Find where the given text appears and provide that cell's center as [X, Y] coordinate. 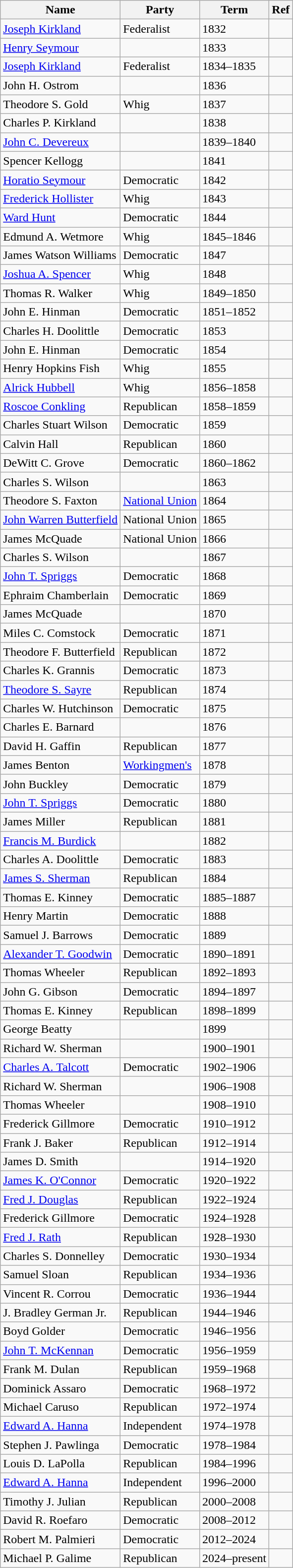
John Warren Butterfield [60, 519]
1959–1968 [234, 1369]
1868 [234, 576]
Stephen J. Pawlinga [60, 1445]
Vincent R. Corrou [60, 1294]
1836 [234, 85]
1944–1946 [234, 1313]
1863 [234, 482]
Party [160, 10]
Charles Stuart Wilson [60, 425]
2000–2008 [234, 1502]
1869 [234, 595]
Joshua A. Spencer [60, 274]
1894–1897 [234, 992]
Fred J. Douglas [60, 1199]
James Benton [60, 765]
Theodore S. Gold [60, 104]
1974–1978 [234, 1426]
1902–1906 [234, 1067]
Samuel Sloan [60, 1275]
1832 [234, 29]
1889 [234, 935]
1880 [234, 803]
Charles H. Doolittle [60, 331]
1912–1914 [234, 1142]
1914–1920 [234, 1162]
1874 [234, 690]
Robert M. Palmieri [60, 1539]
Charles S. Donnelley [60, 1256]
1972–1974 [234, 1407]
1881 [234, 821]
1860–1862 [234, 463]
1872 [234, 652]
Ward Hunt [60, 217]
1946–1956 [234, 1331]
2024–present [234, 1558]
Frank M. Dulan [60, 1369]
1871 [234, 633]
James Miller [60, 821]
1888 [234, 916]
Michael Caruso [60, 1407]
J. Bradley German Jr. [60, 1313]
James D. Smith [60, 1162]
1873 [234, 671]
Henry Hopkins Fish [60, 369]
Ref [281, 10]
1854 [234, 350]
1845–1846 [234, 237]
1930–1934 [234, 1256]
Michael P. Galime [60, 1558]
Miles C. Comstock [60, 633]
1899 [234, 1029]
1851–1852 [234, 312]
Louis D. LaPolla [60, 1464]
David R. Roefaro [60, 1520]
Frank J. Baker [60, 1142]
1849–1850 [234, 293]
Dominick Assaro [60, 1388]
1892–1893 [234, 973]
1875 [234, 708]
1910–1912 [234, 1124]
Boyd Golder [60, 1331]
1833 [234, 48]
John Buckley [60, 784]
Charles E. Barnard [60, 727]
1865 [234, 519]
Alrick Hubbell [60, 387]
Charles P. Kirkland [60, 123]
1844 [234, 217]
Spencer Kellogg [60, 161]
1855 [234, 369]
James K. O'Connor [60, 1181]
1859 [234, 425]
1922–1924 [234, 1199]
David H. Gaffin [60, 746]
Roscoe Conkling [60, 406]
1870 [234, 614]
Theodore S. Sayre [60, 690]
1908–1910 [234, 1105]
Charles W. Hutchinson [60, 708]
Thomas R. Walker [60, 293]
Alexander T. Goodwin [60, 954]
1847 [234, 255]
Calvin Hall [60, 444]
Fred J. Rath [60, 1237]
1883 [234, 860]
1885–1887 [234, 897]
1996–2000 [234, 1483]
Charles K. Grannis [60, 671]
1968–1972 [234, 1388]
1956–1959 [234, 1350]
1842 [234, 180]
1978–1984 [234, 1445]
Ephraim Chamberlain [60, 595]
Workingmen's [160, 765]
2012–2024 [234, 1539]
1843 [234, 198]
1839–1840 [234, 142]
1924–1928 [234, 1218]
1882 [234, 841]
1853 [234, 331]
DeWitt C. Grove [60, 463]
Henry Seymour [60, 48]
2008–2012 [234, 1520]
1928–1930 [234, 1237]
John G. Gibson [60, 992]
1848 [234, 274]
1984–1996 [234, 1464]
1837 [234, 104]
Horatio Seymour [60, 180]
Samuel J. Barrows [60, 935]
1841 [234, 161]
Henry Martin [60, 916]
1864 [234, 501]
1838 [234, 123]
Edmund A. Wetmore [60, 237]
Francis M. Burdick [60, 841]
1878 [234, 765]
1860 [234, 444]
Frederick Hollister [60, 198]
1834–1835 [234, 66]
1858–1859 [234, 406]
1884 [234, 878]
1920–1922 [234, 1181]
1934–1936 [234, 1275]
1900–1901 [234, 1048]
1879 [234, 784]
Term [234, 10]
James Watson Williams [60, 255]
1856–1858 [234, 387]
1867 [234, 558]
1877 [234, 746]
Timothy J. Julian [60, 1502]
John H. Ostrom [60, 85]
John C. Devereux [60, 142]
John T. McKennan [60, 1350]
Charles A. Doolittle [60, 860]
1890–1891 [234, 954]
1866 [234, 538]
1898–1899 [234, 1010]
James S. Sherman [60, 878]
1876 [234, 727]
1906–1908 [234, 1086]
George Beatty [60, 1029]
Theodore S. Faxton [60, 501]
Name [60, 10]
1936–1944 [234, 1294]
Charles A. Talcott [60, 1067]
Theodore F. Butterfield [60, 652]
